Extract the (x, y) coordinate from the center of the cell holding the provided text.  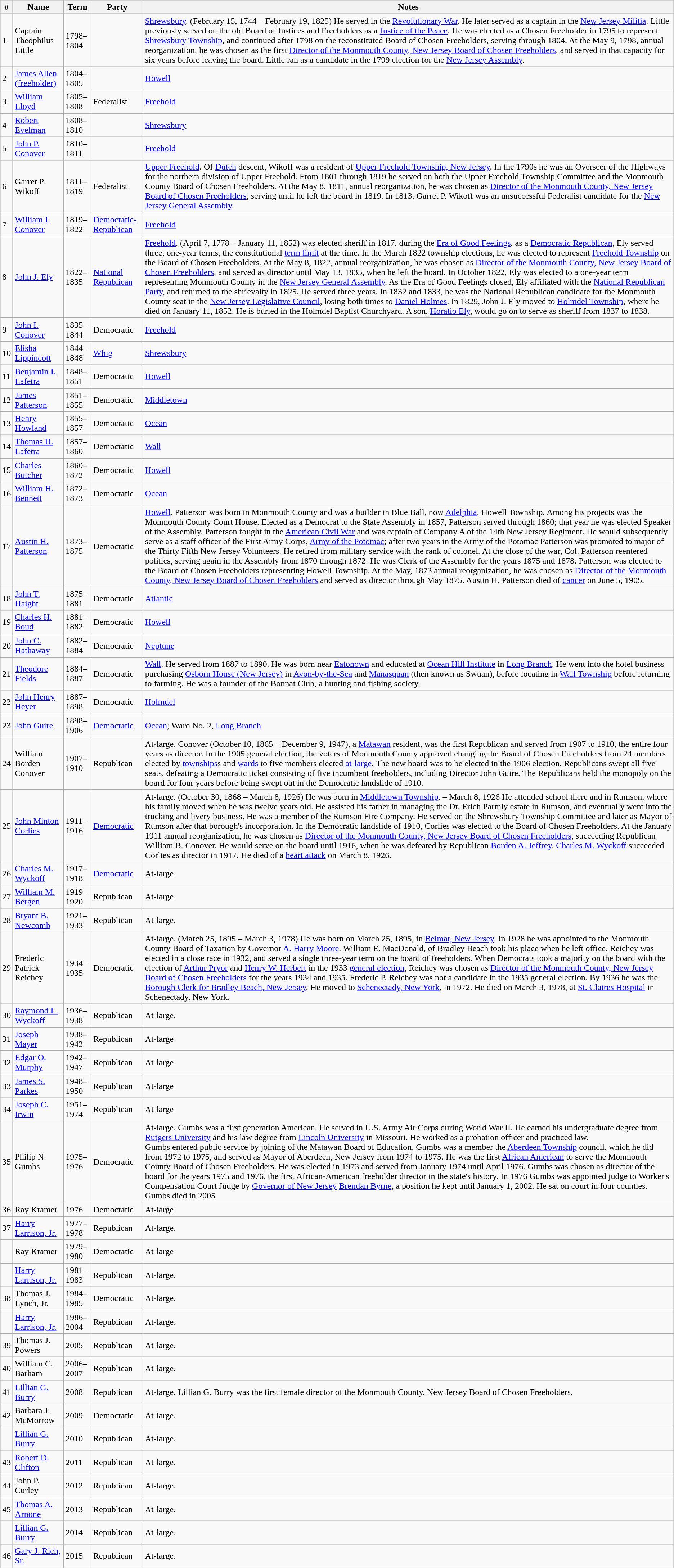
20 (6, 646)
17 (6, 546)
2010 (78, 1439)
1887–1898 (78, 702)
19 (6, 622)
29 (6, 968)
1811–1819 (78, 186)
1976 (78, 1210)
1808–1810 (78, 125)
9 (6, 330)
Captain Theophilus Little (38, 40)
12 (6, 399)
45 (6, 1509)
William H. Bennett (38, 494)
1822–1835 (78, 277)
Robert D. Clifton (38, 1463)
28 (6, 920)
1819–1822 (78, 225)
John C. Hathaway (38, 646)
1975–1976 (78, 1162)
40 (6, 1368)
Thomas J. Lynch, Jr. (38, 1298)
Term (78, 7)
2013 (78, 1509)
27 (6, 897)
John Guire (38, 726)
21 (6, 674)
1977–1978 (78, 1228)
Garret P. Wikoff (38, 186)
1986–2004 (78, 1321)
38 (6, 1298)
Democratic-Republican (117, 225)
Bryant B. Newcomb (38, 920)
Henry Howland (38, 423)
1934–1935 (78, 968)
4 (6, 125)
1810–1811 (78, 148)
2 (6, 78)
1881–1882 (78, 622)
1804–1805 (78, 78)
1872–1873 (78, 494)
1911–1916 (78, 826)
2009 (78, 1416)
1936–1938 (78, 1016)
23 (6, 726)
44 (6, 1486)
1848–1851 (78, 376)
Whig (117, 353)
16 (6, 494)
Austin H. Patterson (38, 546)
25 (6, 826)
2012 (78, 1486)
Ocean; Ward No. 2, Long Branch (408, 726)
22 (6, 702)
Neptune (408, 646)
Charles Butcher (38, 470)
14 (6, 447)
Party (117, 7)
Philip N. Gumbs (38, 1162)
John T. Haight (38, 599)
William C. Barham (38, 1368)
3 (6, 101)
1951–1974 (78, 1109)
National Republican (117, 277)
Wall (408, 447)
1979–1980 (78, 1252)
Charles M. Wyckoff (38, 873)
2015 (78, 1556)
10 (6, 353)
1981–1983 (78, 1275)
8 (6, 277)
Joseph Mayer (38, 1039)
1917–1918 (78, 873)
1844–1848 (78, 353)
Charles H. Boud (38, 622)
30 (6, 1016)
John P. Conover (38, 148)
Name (38, 7)
46 (6, 1556)
1921–1933 (78, 920)
2008 (78, 1392)
# (6, 7)
Thomas A. Arnone (38, 1509)
James Patterson (38, 399)
2006–2007 (78, 1368)
Frederic Patrick Reichey (38, 968)
33 (6, 1086)
18 (6, 599)
39 (6, 1345)
37 (6, 1228)
32 (6, 1062)
1882–1884 (78, 646)
Holmdel (408, 702)
1805–1808 (78, 101)
1857–1860 (78, 447)
1948–1950 (78, 1086)
1855–1857 (78, 423)
At-large. Lillian G. Burry was the first female director of the Monmouth County, New Jersey Board of Chosen Freeholders. (408, 1392)
John Henry Heyer (38, 702)
Atlantic (408, 599)
John Minton Corlies (38, 826)
1938–1942 (78, 1039)
2005 (78, 1345)
26 (6, 873)
1884–1887 (78, 674)
13 (6, 423)
Theodore Fields (38, 674)
24 (6, 763)
11 (6, 376)
Elisha Lippincott (38, 353)
James Allen (freeholder) (38, 78)
John J. Ely (38, 277)
William M. Bergen (38, 897)
2011 (78, 1463)
William Lloyd (38, 101)
7 (6, 225)
36 (6, 1210)
1875–1881 (78, 599)
Raymond L. Wyckoff (38, 1016)
31 (6, 1039)
6 (6, 186)
Barbara J. McMorrow (38, 1416)
Notes (408, 7)
1851–1855 (78, 399)
Robert Evelman (38, 125)
41 (6, 1392)
1907–1910 (78, 763)
42 (6, 1416)
Thomas H. Lafetra (38, 447)
1984–1985 (78, 1298)
35 (6, 1162)
5 (6, 148)
1835–1844 (78, 330)
Joseph C. Irwin (38, 1109)
1898–1906 (78, 726)
John P. Curley (38, 1486)
Gary J. Rich, Sr. (38, 1556)
1873–1875 (78, 546)
Edgar O. Murphy (38, 1062)
1860–1872 (78, 470)
43 (6, 1463)
1 (6, 40)
1942–1947 (78, 1062)
34 (6, 1109)
1919–1920 (78, 897)
William Borden Conover (38, 763)
Thomas J. Powers (38, 1345)
William I. Conover (38, 225)
2014 (78, 1532)
15 (6, 470)
1798–1804 (78, 40)
Benjamin I. Lafetra (38, 376)
Middletown (408, 399)
James S. Parkes (38, 1086)
John I. Conover (38, 330)
